Detect which cell encompasses the target text, then output its [X, Y] center coordinate. 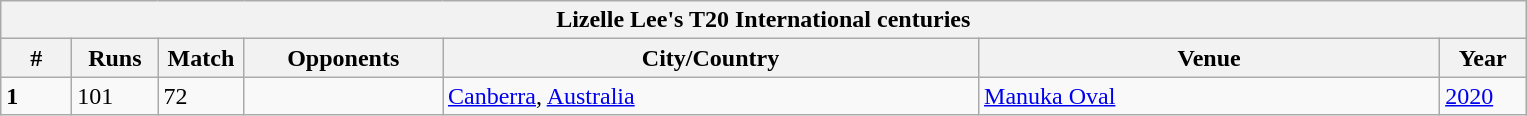
Manuka Oval [1210, 96]
Canberra, Australia [710, 96]
72 [201, 96]
101 [115, 96]
# [36, 58]
Lizelle Lee's T20 International centuries [764, 20]
City/Country [710, 58]
1 [36, 96]
Year [1483, 58]
Venue [1210, 58]
Opponents [344, 58]
Runs [115, 58]
Match [201, 58]
2020 [1483, 96]
